Extract the (x, y) coordinate from the center of the cell holding the provided text.  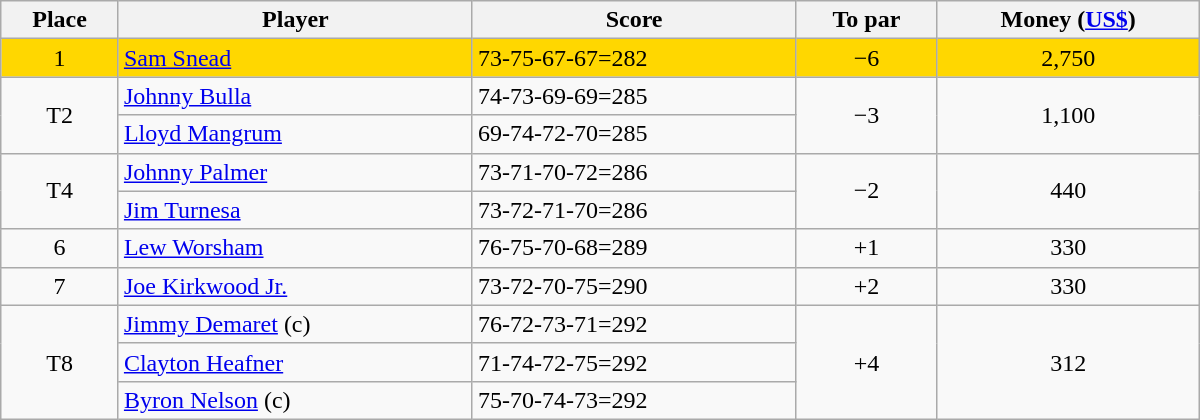
1,100 (1068, 115)
T4 (60, 191)
6 (60, 248)
Jim Turnesa (295, 210)
1 (60, 58)
Johnny Palmer (295, 172)
312 (1068, 362)
440 (1068, 191)
73-75-67-67=282 (634, 58)
74-73-69-69=285 (634, 96)
75-70-74-73=292 (634, 400)
Score (634, 20)
−6 (866, 58)
Money (US$) (1068, 20)
T2 (60, 115)
73-71-70-72=286 (634, 172)
Player (295, 20)
71-74-72-75=292 (634, 362)
7 (60, 286)
73-72-71-70=286 (634, 210)
Johnny Bulla (295, 96)
Joe Kirkwood Jr. (295, 286)
Byron Nelson (c) (295, 400)
+1 (866, 248)
Lloyd Mangrum (295, 134)
76-72-73-71=292 (634, 324)
−3 (866, 115)
T8 (60, 362)
76-75-70-68=289 (634, 248)
Clayton Heafner (295, 362)
−2 (866, 191)
73-72-70-75=290 (634, 286)
Lew Worsham (295, 248)
Sam Snead (295, 58)
+4 (866, 362)
Place (60, 20)
+2 (866, 286)
2,750 (1068, 58)
Jimmy Demaret (c) (295, 324)
69-74-72-70=285 (634, 134)
To par (866, 20)
